Capture the cell that displays the provided text and extract its [X, Y] central coordinate. 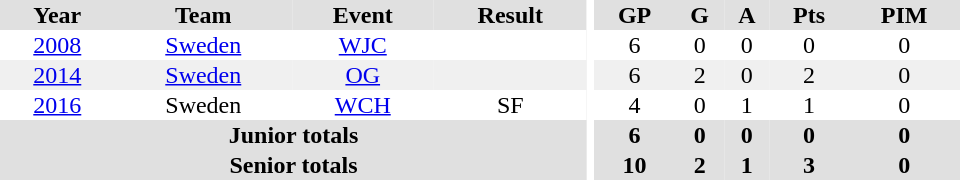
Event [363, 15]
10 [635, 165]
WCH [363, 105]
Pts [810, 15]
OG [363, 75]
2008 [58, 45]
2016 [58, 105]
Result [511, 15]
WJC [363, 45]
4 [635, 105]
Team [204, 15]
PIM [904, 15]
2014 [58, 75]
GP [635, 15]
Year [58, 15]
A [747, 15]
G [700, 15]
Senior totals [294, 165]
Junior totals [294, 135]
SF [511, 105]
3 [810, 165]
